Extract the [x, y] coordinate from the center of the cell holding the provided text.  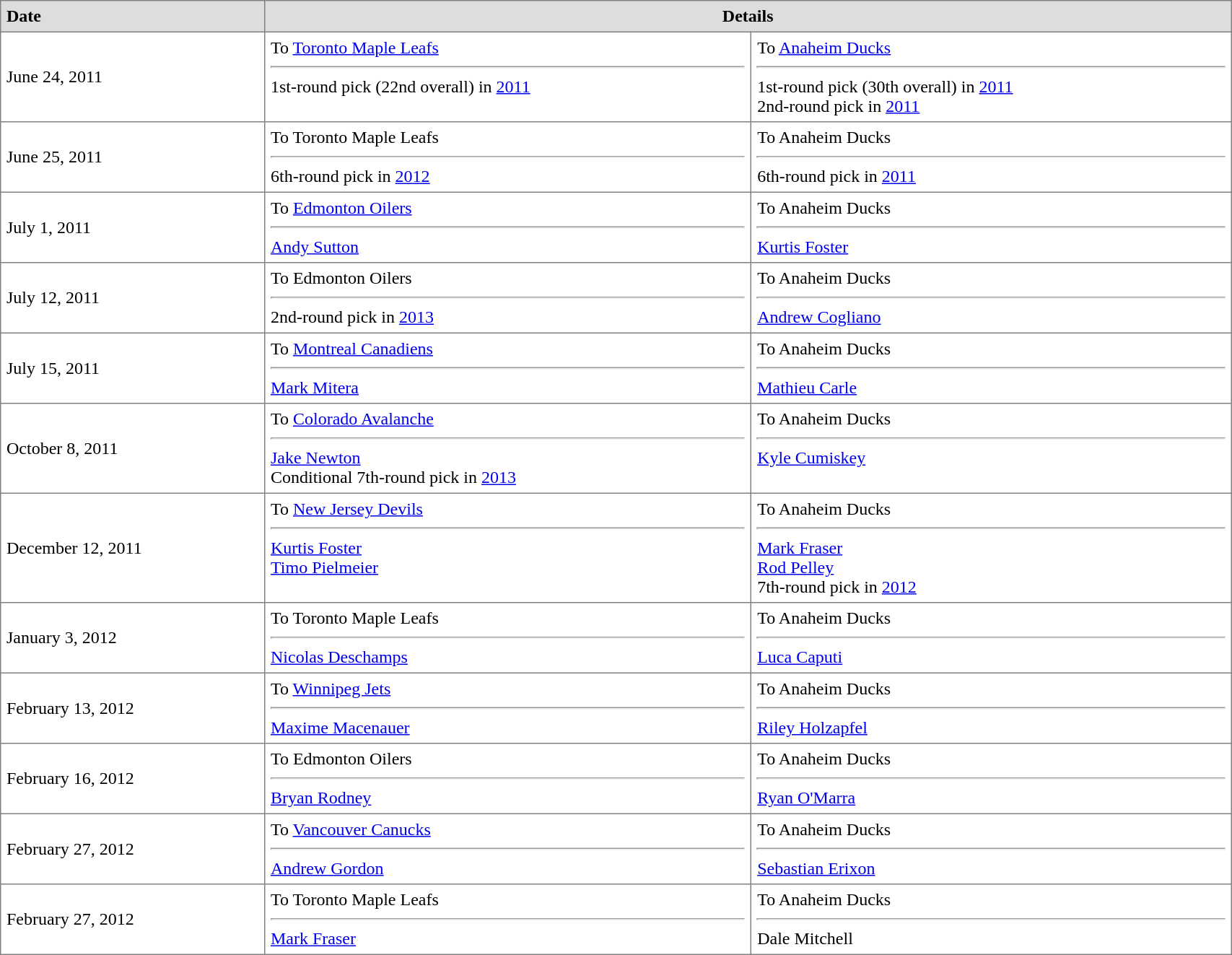
June 25, 2011 [133, 157]
To Anaheim Ducks Ryan O'Marra [992, 779]
To Anaheim Ducks Kyle Cumiskey [992, 448]
To Edmonton Oilers Andy Sutton [508, 227]
To Anaheim Ducks Mathieu Carle [992, 368]
February 16, 2012 [133, 779]
To Anaheim Ducks Riley Holzapfel [992, 708]
To Anaheim Ducks Andrew Cogliano [992, 298]
January 3, 2012 [133, 638]
To Anaheim Ducks 6th-round pick in 2011 [992, 157]
December 12, 2011 [133, 548]
To Winnipeg Jets Maxime Macenauer [508, 708]
July 12, 2011 [133, 298]
To Anaheim Ducks Dale Mitchell [992, 920]
Details [748, 17]
Date [133, 17]
To Montreal Canadiens Mark Mitera [508, 368]
To Anaheim Ducks Luca Caputi [992, 638]
To Toronto Maple Leafs Mark Fraser [508, 920]
To Anaheim Ducks Kurtis Foster [992, 227]
To New Jersey Devils Kurtis FosterTimo Pielmeier [508, 548]
February 13, 2012 [133, 708]
To Edmonton Oilers 2nd-round pick in 2013 [508, 298]
To Vancouver Canucks Andrew Gordon [508, 849]
To Edmonton Oilers Bryan Rodney [508, 779]
July 15, 2011 [133, 368]
October 8, 2011 [133, 448]
To Anaheim Ducks 1st-round pick (30th overall) in 20112nd-round pick in 2011 [992, 77]
July 1, 2011 [133, 227]
To Toronto Maple Leafs 6th-round pick in 2012 [508, 157]
To Anaheim Ducks Mark FraserRod Pelley7th-round pick in 2012 [992, 548]
To Anaheim Ducks Sebastian Erixon [992, 849]
To Toronto Maple Leafs 1st-round pick (22nd overall) in 2011 [508, 77]
To Toronto Maple Leafs Nicolas Deschamps [508, 638]
To Colorado Avalanche Jake NewtonConditional 7th-round pick in 2013 [508, 448]
June 24, 2011 [133, 77]
